Provide the [x, y] coordinate of the cell's center where the given text is located.  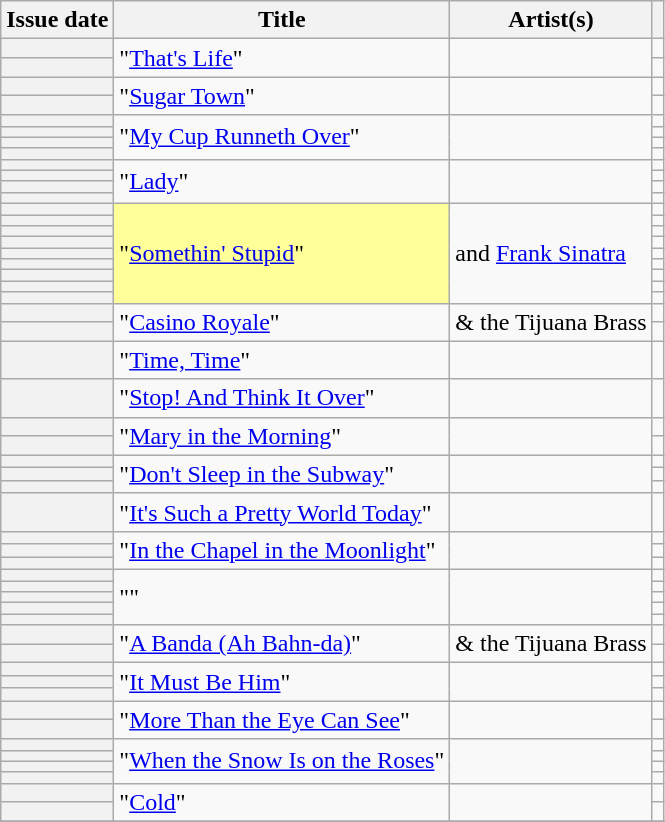
Artist(s) [551, 20]
"A Banda (Ah Bahn-da)" [282, 644]
"Time, Time" [282, 360]
"My Cup Runneth Over" [282, 137]
"Stop! And Think It Over" [282, 398]
Issue date [58, 20]
"Lady" [282, 181]
"Somethin' Stupid" [282, 253]
"Casino Royale" [282, 322]
"Mary in the Morning" [282, 436]
"In the Chapel in the Moonlight" [282, 550]
and Frank Sinatra [551, 253]
"It's Such a Pretty World Today" [282, 512]
"Sugar Town" [282, 96]
"When the Snow Is on the Roses" [282, 761]
"More Than the Eye Can See" [282, 720]
Title [282, 20]
"Don't Sleep in the Subway" [282, 474]
"That's Life" [282, 58]
"Cold" [282, 802]
"" [282, 596]
"It Must Be Him" [282, 682]
